For the text-containing cell, return its midpoint in [X, Y] coordinate format. 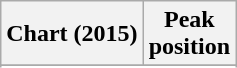
Peakposition [189, 34]
Chart (2015) [72, 34]
